Return [X, Y] of the center of cell containing provided text 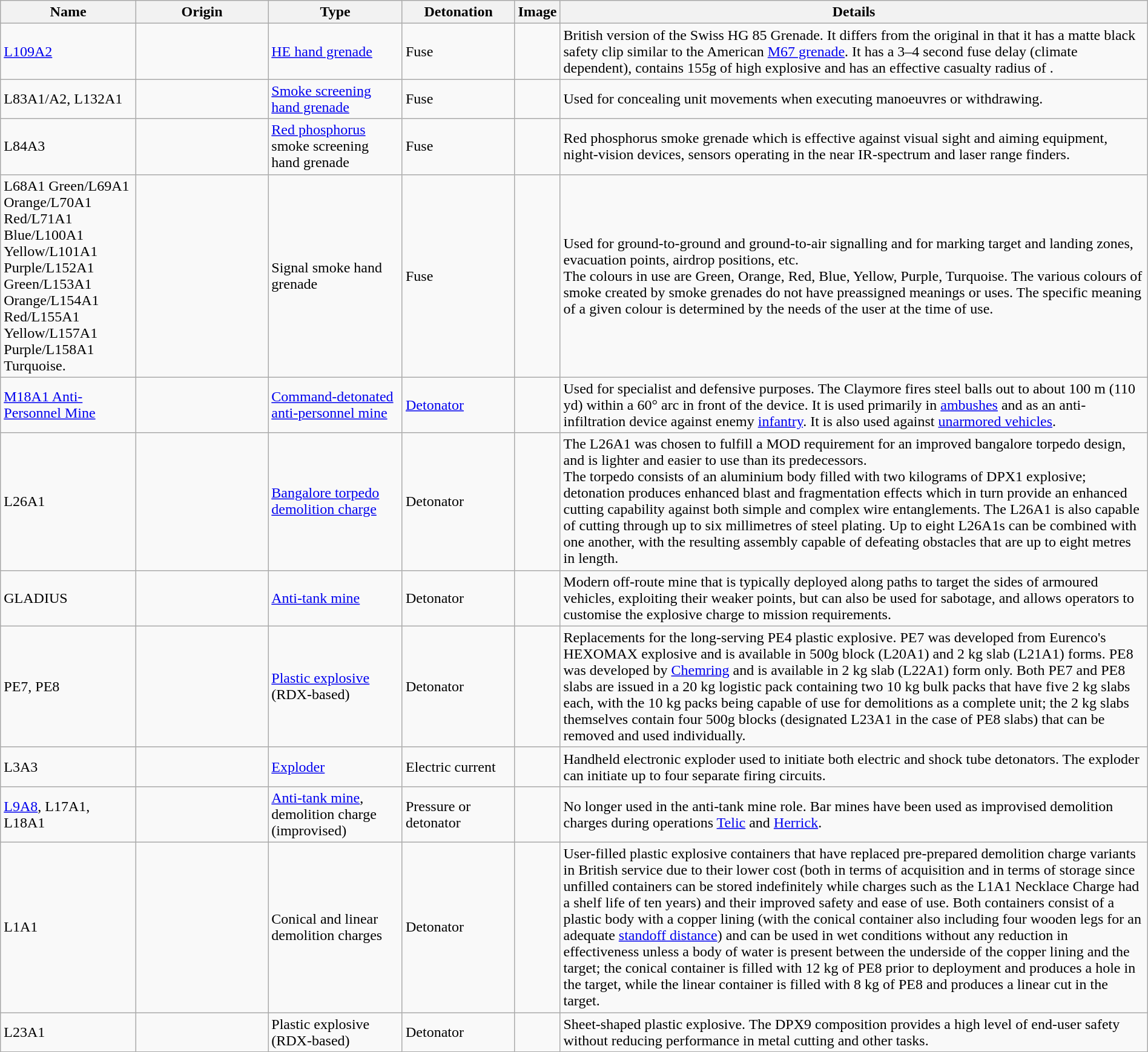
Handheld electronic exploder used to initiate both electric and shock tube detonators. The exploder can initiate up to four separate firing circuits. [854, 766]
Electric current [458, 766]
Details [854, 12]
GLADIUS [68, 598]
Detonation [458, 12]
L83A1/A2, L132A1 [68, 99]
PE7, PE8 [68, 686]
L9A8, L17A1, L18A1 [68, 814]
Conical and linear demolition charges [335, 927]
Red phosphorus smoke screening hand grenade [335, 146]
Signal smoke hand grenade [335, 276]
M18A1 Anti-Personnel Mine [68, 405]
L84A3 [68, 146]
Exploder [335, 766]
Origin [202, 12]
Bangalore torpedo demolition charge [335, 501]
Anti-tank mine [335, 598]
HE hand grenade [335, 51]
No longer used in the anti-tank mine role. Bar mines have been used as improvised demolition charges during operations Telic and Herrick. [854, 814]
Command-detonated anti-personnel mine [335, 405]
L23A1 [68, 1031]
L26A1 [68, 501]
Type [335, 12]
L1A1 [68, 927]
L3A3 [68, 766]
Smoke screening hand grenade [335, 99]
Anti-tank mine, demolition charge (improvised) [335, 814]
Used for concealing unit movements when executing manoeuvres or withdrawing. [854, 99]
Name [68, 12]
Image [538, 12]
Pressure or detonator [458, 814]
L109A2 [68, 51]
